Identify which cell holds the provided text, then report its (X, Y) central coordinate. 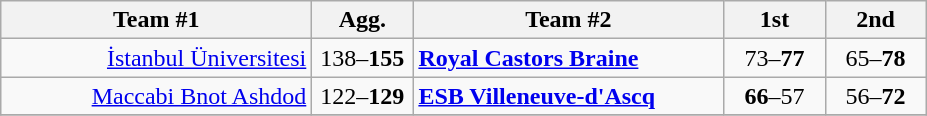
Maccabi Bnot Ashdod (156, 96)
Team #1 (156, 20)
73–77 (774, 58)
2nd (876, 20)
1st (774, 20)
ESB Villeneuve-d'Ascq (568, 96)
138–155 (362, 58)
Royal Castors Braine (568, 58)
Agg. (362, 20)
56–72 (876, 96)
66–57 (774, 96)
İstanbul Üniversitesi (156, 58)
Team #2 (568, 20)
122–129 (362, 96)
65–78 (876, 58)
